Identify which cell holds the provided text, then report its [x, y] central coordinate. 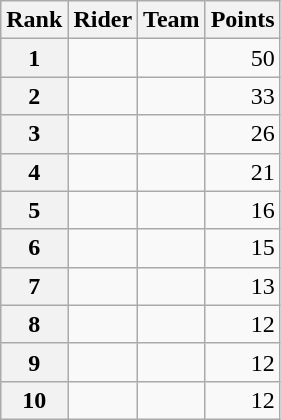
5 [34, 210]
9 [34, 362]
6 [34, 248]
21 [242, 172]
Rider [103, 20]
2 [34, 96]
15 [242, 248]
50 [242, 58]
1 [34, 58]
7 [34, 286]
8 [34, 324]
Rank [34, 20]
33 [242, 96]
4 [34, 172]
16 [242, 210]
Team [172, 20]
26 [242, 134]
Points [242, 20]
10 [34, 400]
3 [34, 134]
13 [242, 286]
